Detect which cell encompasses the target text, then output its [X, Y] center coordinate. 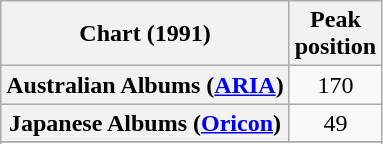
Australian Albums (ARIA) [145, 85]
Peakposition [335, 34]
49 [335, 123]
Japanese Albums (Oricon) [145, 123]
Chart (1991) [145, 34]
170 [335, 85]
